Extract the (X, Y) coordinate from the center of the cell holding the provided text.  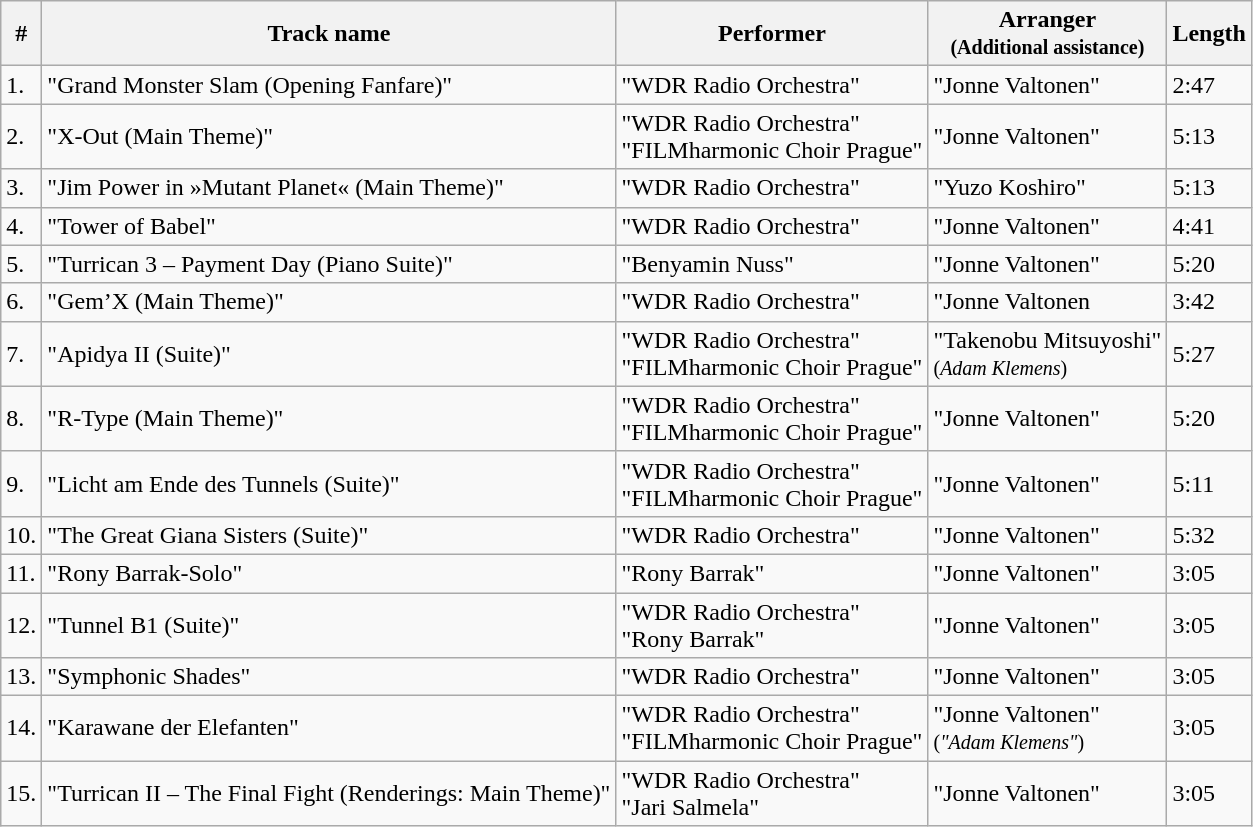
"Karawane der Elefanten" (329, 728)
2:47 (1209, 85)
"Gem’X (Main Theme)" (329, 302)
5:27 (1209, 354)
"Symphonic Shades" (329, 677)
11. (22, 573)
"R-Type (Main Theme)" (329, 418)
5:11 (1209, 484)
"Rony Barrak-Solo" (329, 573)
"The Great Giana Sisters (Suite)" (329, 535)
"WDR Radio Orchestra""Rony Barrak" (772, 624)
"Licht am Ende des Tunnels (Suite)" (329, 484)
"Apidya II (Suite)" (329, 354)
Performer (772, 34)
"Jim Power in »Mutant Planet« (Main Theme)" (329, 188)
10. (22, 535)
14. (22, 728)
"Tunnel B1 (Suite)" (329, 624)
5:32 (1209, 535)
"Yuzo Koshiro" (1048, 188)
6. (22, 302)
1. (22, 85)
8. (22, 418)
# (22, 34)
"X-Out (Main Theme)" (329, 136)
Track name (329, 34)
"Turrican 3 – Payment Day (Piano Suite)" (329, 264)
"Takenobu Mitsuyoshi"(Adam Klemens) (1048, 354)
"Tower of Babel" (329, 226)
2. (22, 136)
3. (22, 188)
"Grand Monster Slam (Opening Fanfare)" (329, 85)
4. (22, 226)
13. (22, 677)
4:41 (1209, 226)
7. (22, 354)
"Jonne Valtonen (1048, 302)
15. (22, 794)
12. (22, 624)
3:42 (1209, 302)
5. (22, 264)
"Turrican II – The Final Fight (Renderings: Main Theme)" (329, 794)
"Rony Barrak" (772, 573)
Arranger(Additional assistance) (1048, 34)
"Benyamin Nuss" (772, 264)
Length (1209, 34)
"Jonne Valtonen"("Adam Klemens") (1048, 728)
9. (22, 484)
"WDR Radio Orchestra""Jari Salmela" (772, 794)
